Provide the (X, Y) coordinate of the cell's center where the given text is located.  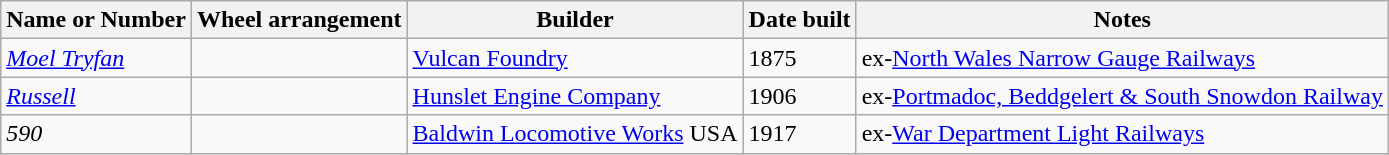
Builder (575, 20)
Date built (800, 20)
1917 (800, 134)
ex-War Department Light Railways (1122, 134)
ex-North Wales Narrow Gauge Railways (1122, 58)
Russell (96, 96)
Notes (1122, 20)
1875 (800, 58)
ex-Portmadoc, Beddgelert & South Snowdon Railway (1122, 96)
Moel Tryfan (96, 58)
Baldwin Locomotive Works USA (575, 134)
Wheel arrangement (299, 20)
Name or Number (96, 20)
Hunslet Engine Company (575, 96)
Vulcan Foundry (575, 58)
590 (96, 134)
1906 (800, 96)
